Detect which cell encompasses the target text, then output its [X, Y] center coordinate. 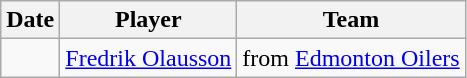
Team [351, 20]
Player [148, 20]
Date [30, 20]
from Edmonton Oilers [351, 58]
Fredrik Olausson [148, 58]
